Output the (X, Y) coordinate of the center of the cell containing the given text.  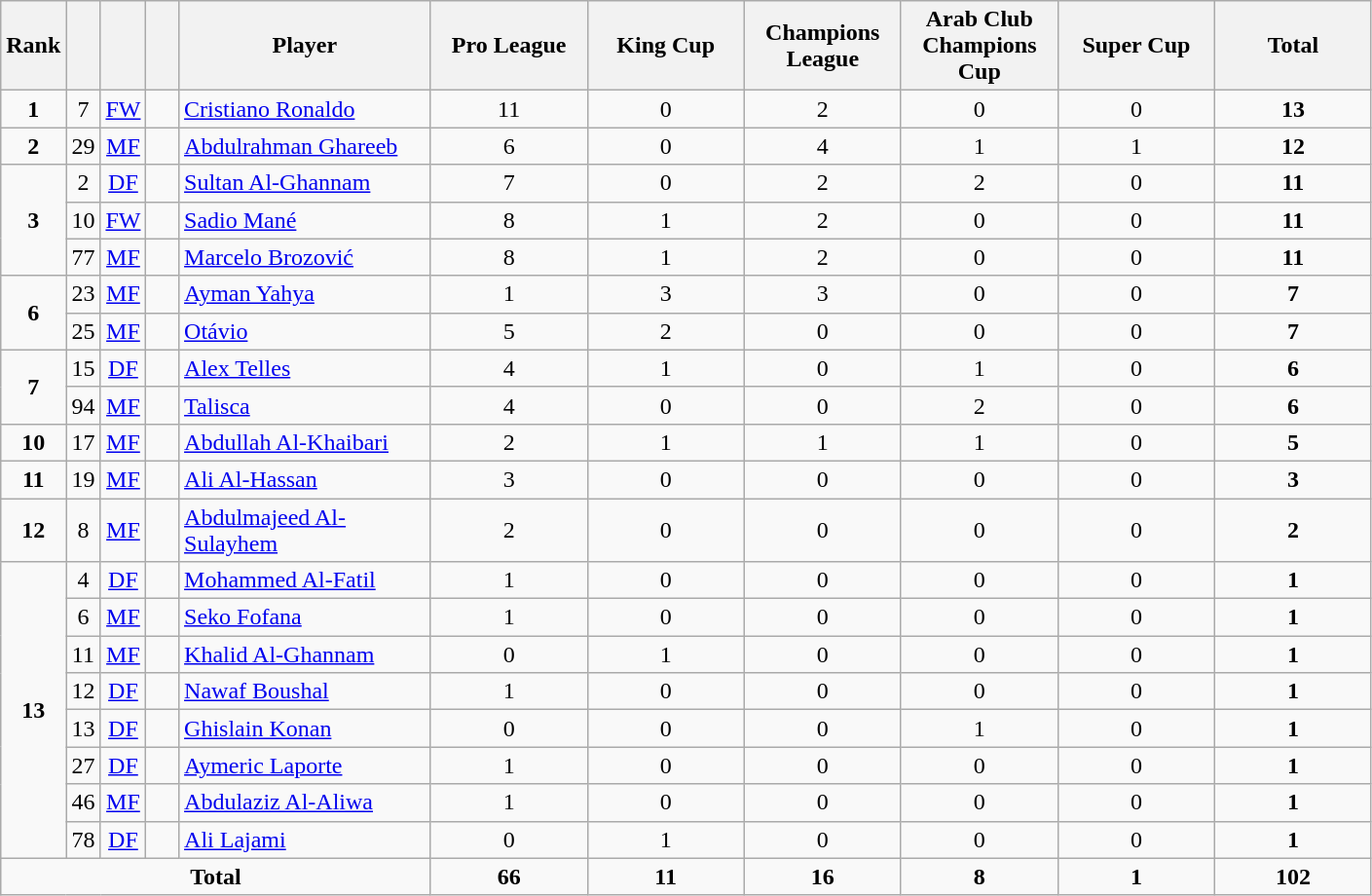
Arab Club Champions Cup (980, 46)
Abdulaziz Al-Aliwa (306, 803)
Sadio Mané (306, 220)
Ghislain Konan (306, 728)
Talisca (306, 405)
25 (84, 331)
Sultan Al-Ghannam (306, 183)
Cristiano Ronaldo (306, 109)
27 (84, 765)
29 (84, 146)
46 (84, 803)
King Cup (666, 46)
Khalid Al-Ghannam (306, 654)
Player (306, 46)
Super Cup (1135, 46)
Nawaf Boushal (306, 691)
77 (84, 257)
Ali Lajami (306, 840)
Champions League (822, 46)
Abdullah Al-Khaibari (306, 442)
15 (84, 368)
102 (1293, 877)
Pro League (508, 46)
17 (84, 442)
Seko Fofana (306, 617)
Marcelo Brozović (306, 257)
Aymeric Laporte (306, 765)
Abdulrahman Ghareeb (306, 146)
Otávio (306, 331)
16 (822, 877)
Ayman Yahya (306, 294)
Alex Telles (306, 368)
66 (508, 877)
Rank (33, 46)
Abdulmajeed Al-Sulayhem (306, 530)
23 (84, 294)
Ali Al-Hassan (306, 479)
Mohammed Al-Fatil (306, 580)
94 (84, 405)
19 (84, 479)
78 (84, 840)
